Search for the cell housing the specified text and yield its [X, Y] center coordinate. 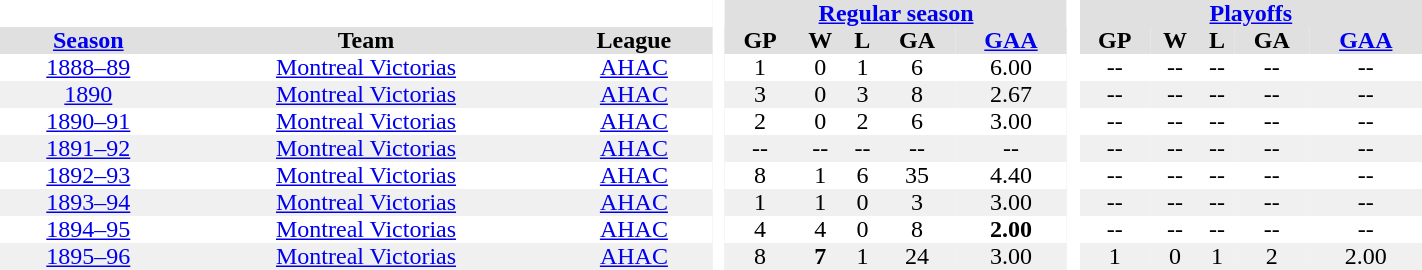
35 [917, 176]
1893–94 [88, 202]
1895–96 [88, 256]
4.40 [1011, 176]
Team [366, 40]
Season [88, 40]
Playoffs [1251, 14]
1888–89 [88, 68]
League [634, 40]
1894–95 [88, 230]
1890 [88, 94]
1890–91 [88, 122]
2.67 [1011, 94]
6.00 [1011, 68]
24 [917, 256]
1891–92 [88, 148]
1892–93 [88, 176]
Regular season [896, 14]
7 [820, 256]
